Provide the (x, y) coordinate of the cell's center where the given text is located.  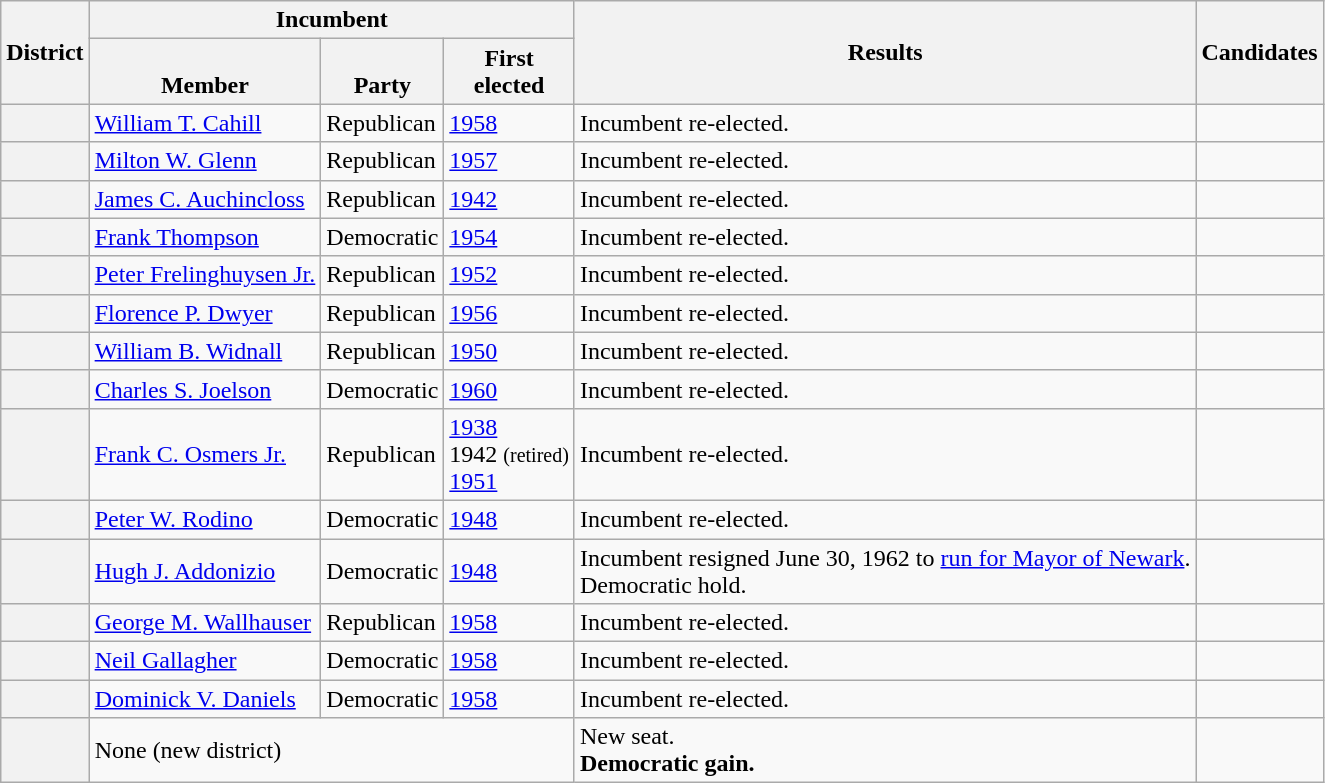
Dominick V. Daniels (205, 699)
Incumbent resigned June 30, 1962 to run for Mayor of Newark.Democratic hold. (885, 570)
Peter Frelinghuysen Jr. (205, 275)
Florence P. Dwyer (205, 313)
William T. Cahill (205, 123)
1950 (510, 351)
Member (205, 72)
District (45, 52)
Firstelected (510, 72)
Neil Gallagher (205, 661)
Frank C. Osmers Jr. (205, 454)
19381942 (retired)1951 (510, 454)
New seat.Democratic gain. (885, 750)
None (new district) (332, 750)
Hugh J. Addonizio (205, 570)
Peter W. Rodino (205, 519)
Incumbent (332, 20)
1942 (510, 199)
1954 (510, 237)
1952 (510, 275)
Milton W. Glenn (205, 161)
Results (885, 52)
1960 (510, 389)
George M. Wallhauser (205, 623)
Frank Thompson (205, 237)
Candidates (1260, 52)
Party (382, 72)
1956 (510, 313)
James C. Auchincloss (205, 199)
Charles S. Joelson (205, 389)
1957 (510, 161)
William B. Widnall (205, 351)
